Output the [X, Y] coordinate of the center of the cell containing the given text.  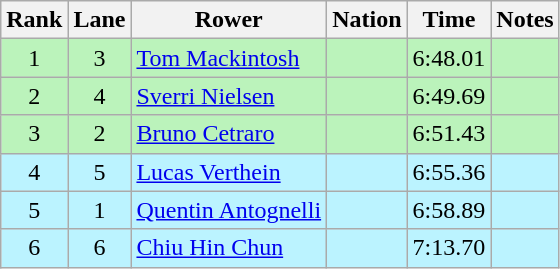
Quentin Antognelli [229, 210]
Chiu Hin Chun [229, 248]
Bruno Cetraro [229, 134]
6:49.69 [449, 96]
6:48.01 [449, 58]
Notes [525, 20]
Sverri Nielsen [229, 96]
Time [449, 20]
Lane [100, 20]
7:13.70 [449, 248]
Tom Mackintosh [229, 58]
Nation [367, 20]
Rower [229, 20]
Lucas Verthein [229, 172]
Rank [34, 20]
6:55.36 [449, 172]
6:51.43 [449, 134]
6:58.89 [449, 210]
